Find where the given text appears and provide that cell's center as (x, y) coordinate. 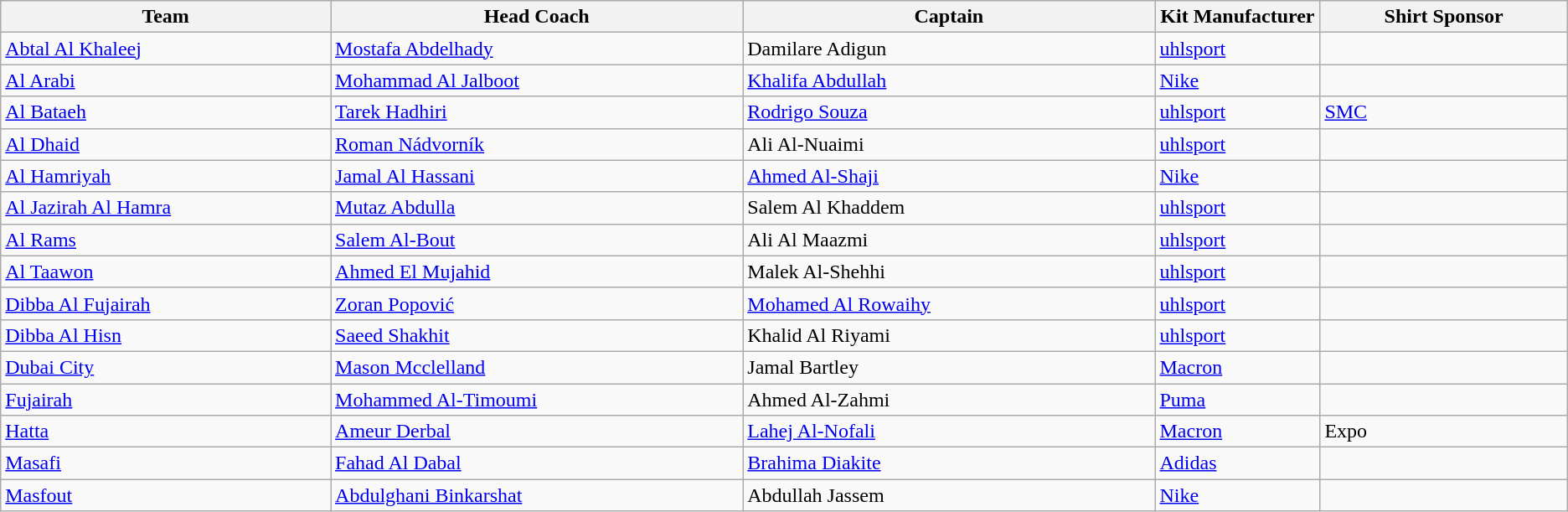
Abtal Al Khaleej (166, 49)
Khalifa Abdullah (949, 80)
Dubai City (166, 367)
Tarek Hadhiri (537, 112)
Brahima Diakite (949, 463)
Khalid Al Riyami (949, 335)
Damilare Adigun (949, 49)
Shirt Sponsor (1444, 17)
Abdullah Jassem (949, 495)
Puma (1238, 400)
Adidas (1238, 463)
Al Hamriyah (166, 176)
Zoran Popović (537, 303)
SMC (1444, 112)
Ahmed Al-Shaji (949, 176)
Masfout (166, 495)
Dibba Al Fujairah (166, 303)
Mostafa Abdelhady (537, 49)
Lahej Al-Nofali (949, 432)
Mutaz Abdulla (537, 208)
Kit Manufacturer (1238, 17)
Ameur Derbal (537, 432)
Masafi (166, 463)
Ali Al-Nuaimi (949, 144)
Roman Nádvorník (537, 144)
Ahmed Al-Zahmi (949, 400)
Al Rams (166, 240)
Al Taawon (166, 272)
Captain (949, 17)
Rodrigo Souza (949, 112)
Salem Al Khaddem (949, 208)
Salem Al-Bout (537, 240)
Ahmed El Mujahid (537, 272)
Expo (1444, 432)
Fujairah (166, 400)
Mohamed Al Rowaihy (949, 303)
Al Jazirah Al Hamra (166, 208)
Hatta (166, 432)
Mohammad Al Jalboot (537, 80)
Team (166, 17)
Ali Al Maazmi (949, 240)
Saeed Shakhit (537, 335)
Jamal Bartley (949, 367)
Fahad Al Dabal (537, 463)
Mason Mcclelland (537, 367)
Mohammed Al-Timoumi (537, 400)
Al Dhaid (166, 144)
Al Bataeh (166, 112)
Dibba Al Hisn (166, 335)
Head Coach (537, 17)
Malek Al-Shehhi (949, 272)
Abdulghani Binkarshat (537, 495)
Al Arabi (166, 80)
Jamal Al Hassani (537, 176)
